Scan for the cell matching the given text and deliver its [X, Y] coordinate at center. 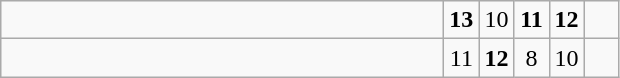
8 [532, 58]
13 [462, 20]
